Capture the cell that displays the provided text and extract its [X, Y] central coordinate. 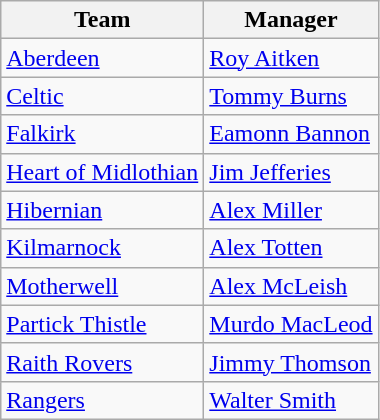
Rangers [102, 400]
Manager [291, 20]
Alex Miller [291, 210]
Jimmy Thomson [291, 362]
Tommy Burns [291, 96]
Walter Smith [291, 400]
Jim Jefferies [291, 172]
Roy Aitken [291, 58]
Alex McLeish [291, 286]
Raith Rovers [102, 362]
Eamonn Bannon [291, 134]
Kilmarnock [102, 248]
Hibernian [102, 210]
Motherwell [102, 286]
Aberdeen [102, 58]
Heart of Midlothian [102, 172]
Alex Totten [291, 248]
Celtic [102, 96]
Murdo MacLeod [291, 324]
Partick Thistle [102, 324]
Team [102, 20]
Falkirk [102, 134]
